From the cell containing the given text, extract its center point as (X, Y) coordinate. 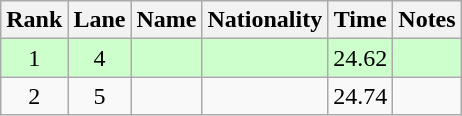
24.74 (360, 96)
24.62 (360, 58)
1 (34, 58)
Notes (427, 20)
5 (100, 96)
2 (34, 96)
Time (360, 20)
Name (166, 20)
4 (100, 58)
Lane (100, 20)
Rank (34, 20)
Nationality (265, 20)
